Scan for the cell matching the given text and deliver its [x, y] coordinate at center. 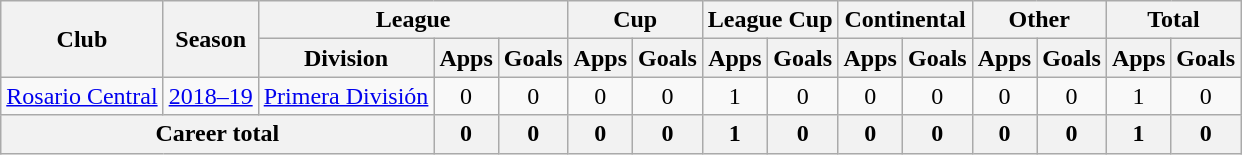
Season [210, 39]
Division [346, 58]
Primera División [346, 96]
Cup [635, 20]
Club [82, 39]
Continental [905, 20]
League [413, 20]
Rosario Central [82, 96]
Other [1039, 20]
League Cup [770, 20]
Career total [218, 134]
2018–19 [210, 96]
Total [1173, 20]
